Scan for the cell matching the given text and deliver its [X, Y] coordinate at center. 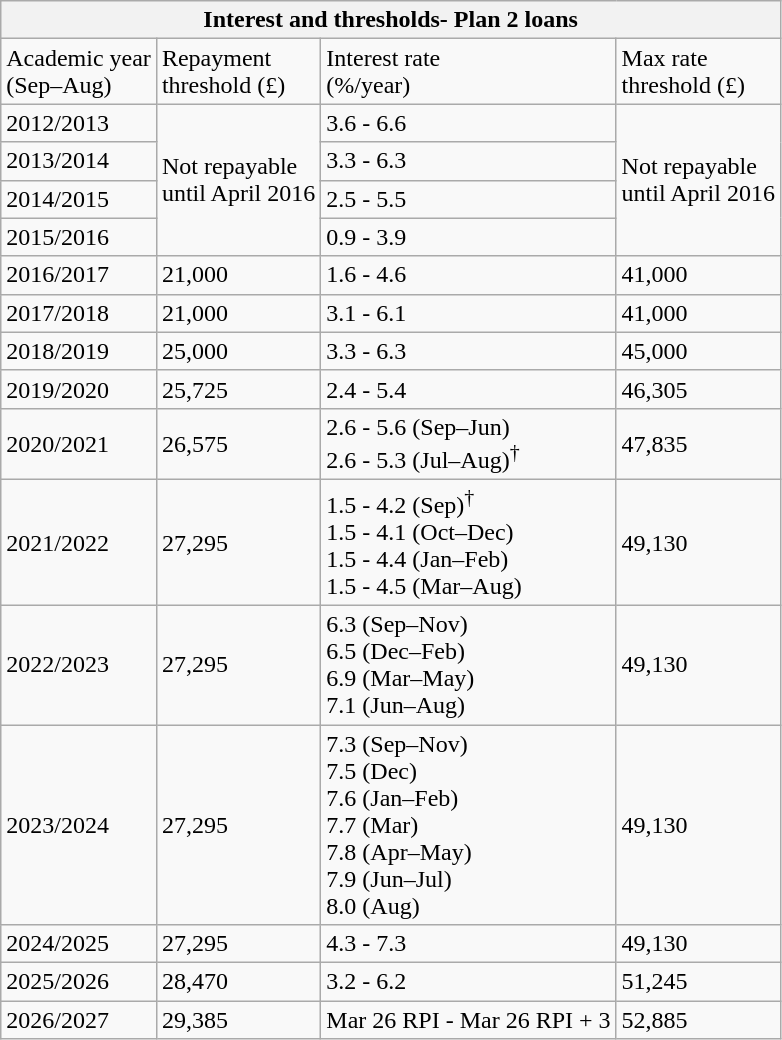
3.1 - 6.1 [468, 313]
28,470 [238, 982]
1.5 - 4.2 (Sep)†1.5 - 4.1 (Oct–Dec)1.5 - 4.4 (Jan–Feb)1.5 - 4.5 (Mar–Aug) [468, 543]
2022/2023 [79, 664]
Interest and thresholds- Plan 2 loans [391, 20]
2016/2017 [79, 275]
3.6 - 6.6 [468, 123]
0.9 - 3.9 [468, 237]
3.2 - 6.2 [468, 982]
Academic year(Sep–Aug) [79, 72]
2019/2020 [79, 389]
2015/2016 [79, 237]
52,885 [698, 1020]
2013/2014 [79, 161]
2.6 - 5.6 (Sep–Jun)2.6 - 5.3 (Jul–Aug)† [468, 444]
25,725 [238, 389]
47,835 [698, 444]
25,000 [238, 351]
Repaymentthreshold (£) [238, 72]
2017/2018 [79, 313]
Max ratethreshold (£) [698, 72]
46,305 [698, 389]
7.3 (Sep–Nov)7.5 (Dec)7.6 (Jan–Feb)7.7 (Mar)7.8 (Apr–May)7.9 (Jun–Jul)8.0 (Aug) [468, 825]
2.5 - 5.5 [468, 199]
Interest rate(%/year) [468, 72]
26,575 [238, 444]
4.3 - 7.3 [468, 944]
2014/2015 [79, 199]
1.6 - 4.6 [468, 275]
2.4 - 5.4 [468, 389]
2026/2027 [79, 1020]
51,245 [698, 982]
Mar 26 RPI - Mar 26 RPI + 3 [468, 1020]
2021/2022 [79, 543]
2025/2026 [79, 982]
45,000 [698, 351]
6.3 (Sep–Nov)6.5 (Dec–Feb)6.9 (Mar–May)7.1 (Jun–Aug) [468, 664]
2024/2025 [79, 944]
2012/2013 [79, 123]
29,385 [238, 1020]
2020/2021 [79, 444]
2023/2024 [79, 825]
2018/2019 [79, 351]
